Scan for the cell matching the given text and deliver its (x, y) coordinate at center. 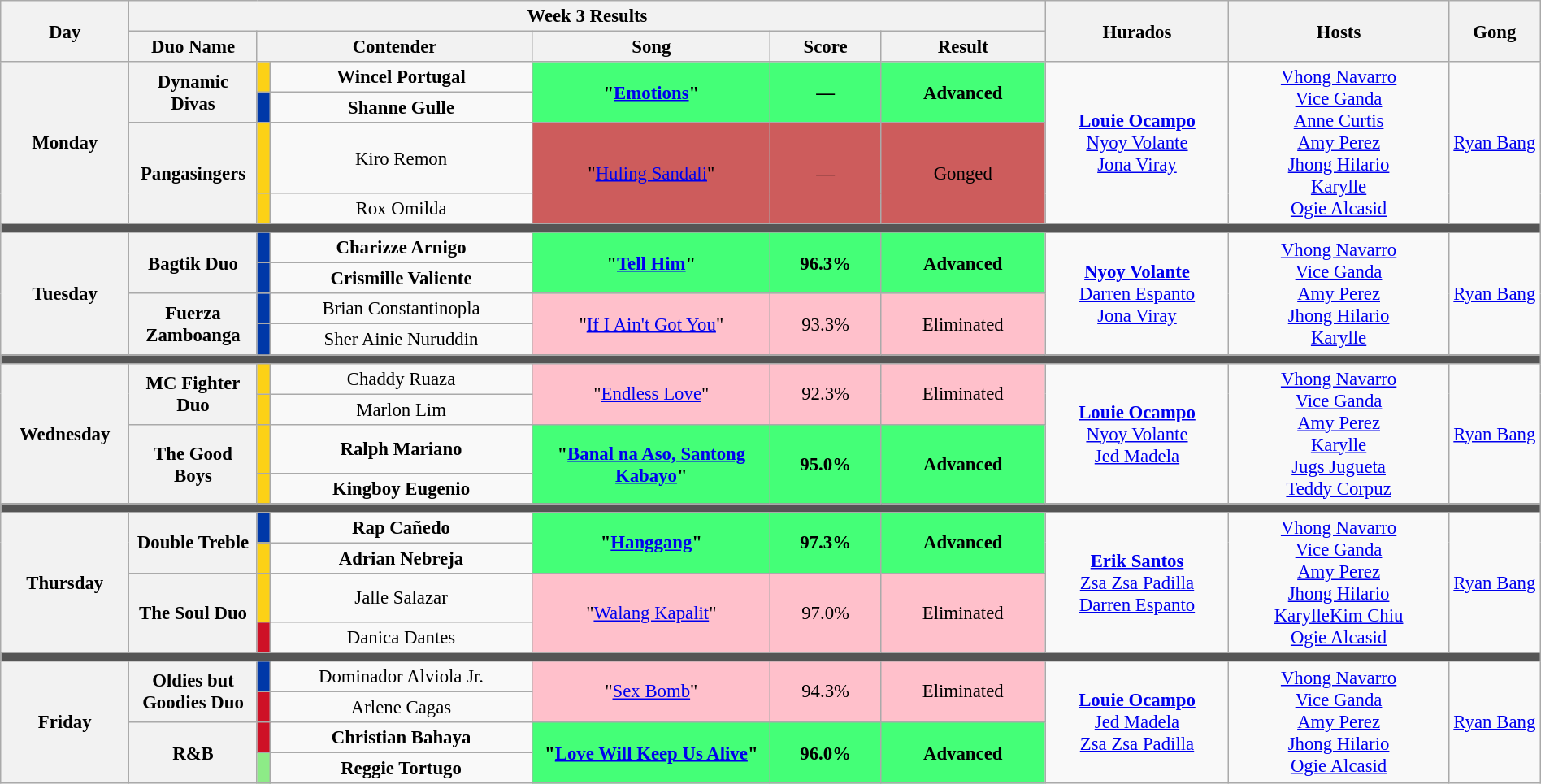
Pangasingers (193, 173)
Vhong NavarroVice GandaAmy PerezKarylleJugs JuguetaTeddy Corpuz (1339, 434)
Dynamic Divas (193, 93)
R&B (193, 752)
The Soul Duo (193, 613)
Nyoy VolanteDarren EspantoJona Viray (1137, 293)
Reggie Tortugo (401, 768)
MC Fighter Duo (193, 393)
92.3% (826, 393)
"Banal na Aso, Santong Kabayo" (652, 463)
Gong (1494, 31)
"If I Ain't Got You" (652, 325)
Erik SantosZsa Zsa PadillaDarren Espanto (1137, 582)
Double Treble (193, 543)
"Love Will Keep Us Alive" (652, 752)
Oldies but Goodies Duo (193, 692)
The Good Boys (193, 463)
Bagtik Duo (193, 263)
Wincel Portugal (401, 77)
Marlon Lim (401, 409)
Shanne Gulle (401, 108)
96.3% (826, 263)
Vhong NavarroVice GandaAmy PerezJhong HilarioKarylleKim ChiuOgie Alcasid (1339, 582)
Adrian Nebreja (401, 558)
"Sex Bomb" (652, 692)
Vhong NavarroVice GandaAmy PerezJhong HilarioKarylle (1339, 293)
Song (652, 47)
Friday (65, 722)
"Huling Sandali" (652, 173)
Duo Name (193, 47)
Charizze Arnigo (401, 248)
Jalle Salazar (401, 598)
Christian Bahaya (401, 738)
Louie OcampoNyoy VolanteJona Viray (1137, 143)
Gonged (962, 173)
Rox Omilda (401, 209)
Rap Cañedo (401, 527)
Crismille Valiente (401, 279)
Tuesday (65, 293)
Ralph Mariano (401, 448)
Louie OcampoNyoy VolanteJed Madela (1137, 434)
Vhong NavarroVice GandaAnne CurtisAmy PerezJhong HilarioKarylleOgie Alcasid (1339, 143)
Louie OcampoJed MadelaZsa Zsa Padilla (1137, 722)
Wednesday (65, 434)
97.0% (826, 613)
Hosts (1339, 31)
Sher Ainie Nuruddin (401, 340)
Brian Constantinopla (401, 310)
Fuerza Zamboanga (193, 325)
"Tell Him" (652, 263)
94.3% (826, 692)
"Walang Kapalit" (652, 613)
Vhong NavarroVice GandaAmy PerezJhong HilarioOgie Alcasid (1339, 722)
"Hanggang" (652, 543)
Week 3 Results (588, 16)
Monday (65, 143)
Day (65, 31)
Arlene Cagas (401, 707)
96.0% (826, 752)
Danica Dantes (401, 637)
Result (962, 47)
Chaddy Ruaza (401, 379)
95.0% (826, 463)
Kingboy Eugenio (401, 488)
"Endless Love" (652, 393)
Thursday (65, 582)
Kiro Remon (401, 158)
"Emotions" (652, 93)
93.3% (826, 325)
97.3% (826, 543)
Dominador Alviola Jr. (401, 677)
Contender (394, 47)
Score (826, 47)
Hurados (1137, 31)
